Determine the [X, Y] coordinate at the center of the cell enclosing the given text.  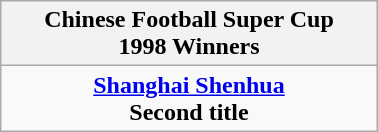
Chinese Football Super Cup 1998 Winners [189, 34]
Shanghai ShenhuaSecond title [189, 98]
